For the text-containing cell, return its midpoint in (X, Y) coordinate format. 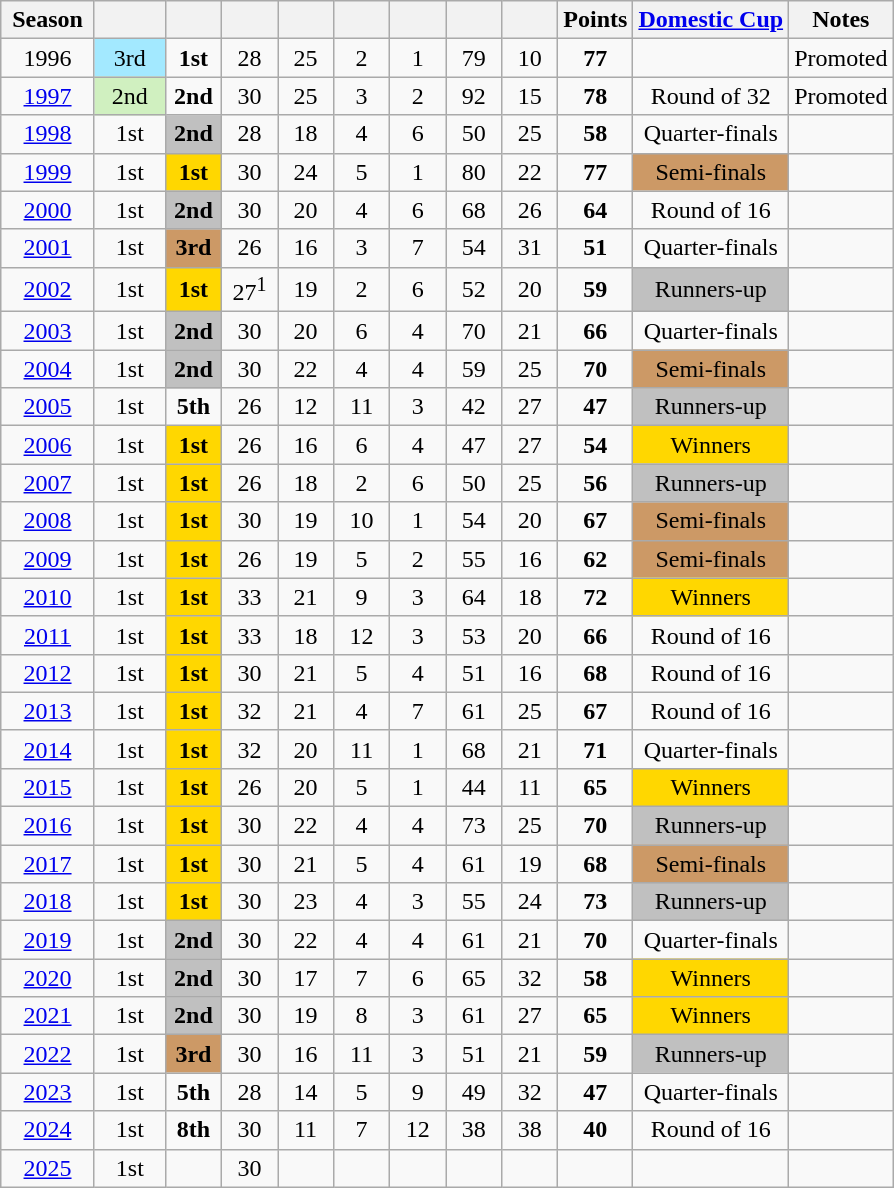
23 (306, 902)
40 (596, 1130)
2022 (48, 1054)
2001 (48, 248)
Domestic Cup (711, 20)
2020 (48, 978)
2019 (48, 940)
2000 (48, 210)
2017 (48, 864)
2003 (48, 331)
53 (474, 635)
2010 (48, 597)
2011 (48, 635)
8 (362, 1016)
2015 (48, 787)
2007 (48, 483)
71 (596, 749)
1998 (48, 134)
Season (48, 20)
Notes (841, 20)
14 (306, 1092)
31 (530, 248)
15 (530, 96)
2005 (48, 407)
79 (474, 58)
2002 (48, 290)
8th (193, 1130)
Points (596, 20)
2018 (48, 902)
2004 (48, 369)
44 (474, 787)
2008 (48, 521)
1997 (48, 96)
42 (474, 407)
1999 (48, 172)
2014 (48, 749)
72 (596, 597)
49 (474, 1092)
2023 (48, 1092)
78 (596, 96)
2012 (48, 673)
2013 (48, 711)
271 (249, 290)
2025 (48, 1168)
17 (306, 978)
92 (474, 96)
52 (474, 290)
56 (596, 483)
Round of 32 (711, 96)
2021 (48, 1016)
2009 (48, 559)
2006 (48, 445)
2016 (48, 826)
80 (474, 172)
2024 (48, 1130)
1996 (48, 58)
62 (596, 559)
